Find where the given text appears and provide that cell's center as (x, y) coordinate. 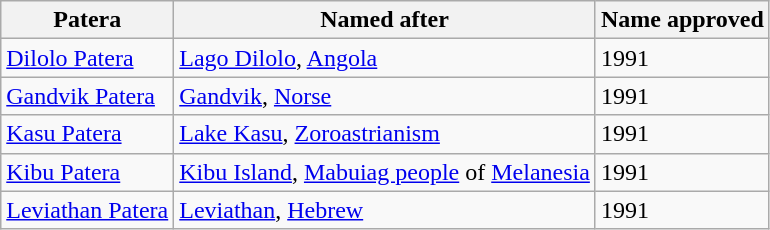
Leviathan, Hebrew (385, 210)
Name approved (682, 20)
Lago Dilolo, Angola (385, 58)
Patera (88, 20)
Gandvik Patera (88, 96)
Kibu Patera (88, 172)
Named after (385, 20)
Dilolo Patera (88, 58)
Gandvik, Norse (385, 96)
Kasu Patera (88, 134)
Kibu Island, Mabuiag people of Melanesia (385, 172)
Lake Kasu, Zoroastrianism (385, 134)
Leviathan Patera (88, 210)
